Output the (x, y) coordinate of the center of the cell containing the given text.  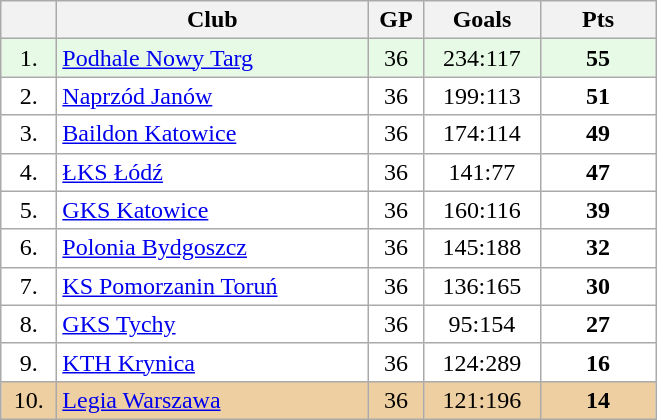
95:154 (482, 324)
KTH Krynica (212, 362)
39 (598, 210)
30 (598, 286)
KS Pomorzanin Toruń (212, 286)
121:196 (482, 400)
ŁKS Łódź (212, 172)
174:114 (482, 134)
124:289 (482, 362)
136:165 (482, 286)
10. (29, 400)
Club (212, 20)
160:116 (482, 210)
Baildon Katowice (212, 134)
47 (598, 172)
9. (29, 362)
49 (598, 134)
5. (29, 210)
199:113 (482, 96)
32 (598, 248)
6. (29, 248)
Naprzód Janów (212, 96)
51 (598, 96)
141:77 (482, 172)
2. (29, 96)
145:188 (482, 248)
16 (598, 362)
Pts (598, 20)
27 (598, 324)
Podhale Nowy Targ (212, 58)
Polonia Bydgoszcz (212, 248)
1. (29, 58)
Goals (482, 20)
GP (396, 20)
234:117 (482, 58)
3. (29, 134)
Legia Warszawa (212, 400)
8. (29, 324)
4. (29, 172)
GKS Katowice (212, 210)
14 (598, 400)
GKS Tychy (212, 324)
55 (598, 58)
7. (29, 286)
